Identify which cell holds the provided text, then report its (x, y) central coordinate. 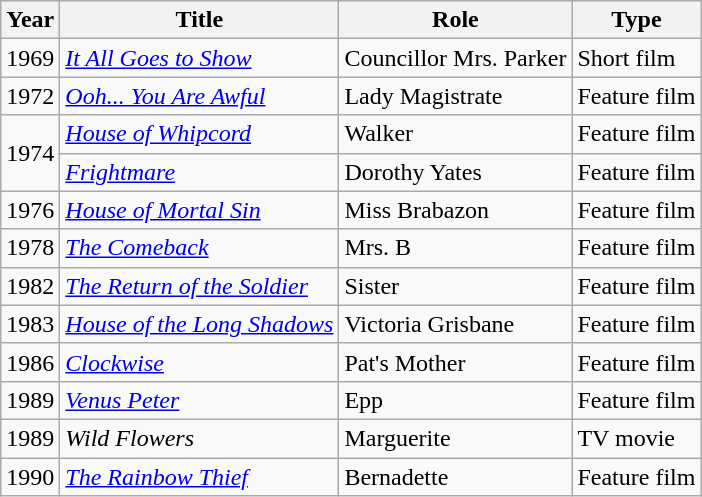
Venus Peter (200, 400)
House of Whipcord (200, 134)
Walker (456, 134)
Clockwise (200, 362)
Dorothy Yates (456, 172)
Wild Flowers (200, 438)
The Rainbow Thief (200, 477)
Short film (636, 58)
Role (456, 20)
1986 (30, 362)
The Return of the Soldier (200, 286)
Councillor Mrs. Parker (456, 58)
Miss Brabazon (456, 210)
1969 (30, 58)
Frightmare (200, 172)
Lady Magistrate (456, 96)
It All Goes to Show (200, 58)
Type (636, 20)
1990 (30, 477)
Pat's Mother (456, 362)
Year (30, 20)
Bernadette (456, 477)
Epp (456, 400)
1982 (30, 286)
House of Mortal Sin (200, 210)
1972 (30, 96)
The Comeback (200, 248)
House of the Long Shadows (200, 324)
Title (200, 20)
TV movie (636, 438)
1974 (30, 153)
Mrs. B (456, 248)
1976 (30, 210)
Marguerite (456, 438)
Ooh... You Are Awful (200, 96)
Victoria Grisbane (456, 324)
1983 (30, 324)
Sister (456, 286)
1978 (30, 248)
